For the text-containing cell, return its midpoint in [X, Y] coordinate format. 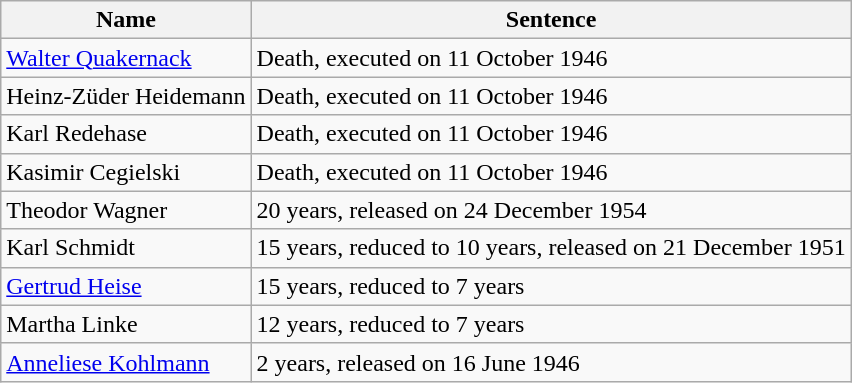
Name [126, 20]
12 years, reduced to 7 years [551, 324]
Karl Schmidt [126, 248]
Karl Redehase [126, 134]
Sentence [551, 20]
15 years, reduced to 10 years, released on 21 December 1951 [551, 248]
Walter Quakernack [126, 58]
Anneliese Kohlmann [126, 362]
Kasimir Cegielski [126, 172]
Heinz-Züder Heidemann [126, 96]
15 years, reduced to 7 years [551, 286]
Martha Linke [126, 324]
20 years, released on 24 December 1954 [551, 210]
Gertrud Heise [126, 286]
Theodor Wagner [126, 210]
2 years, released on 16 June 1946 [551, 362]
